Locate the cell with the specified text and output its [x, y] center coordinate. 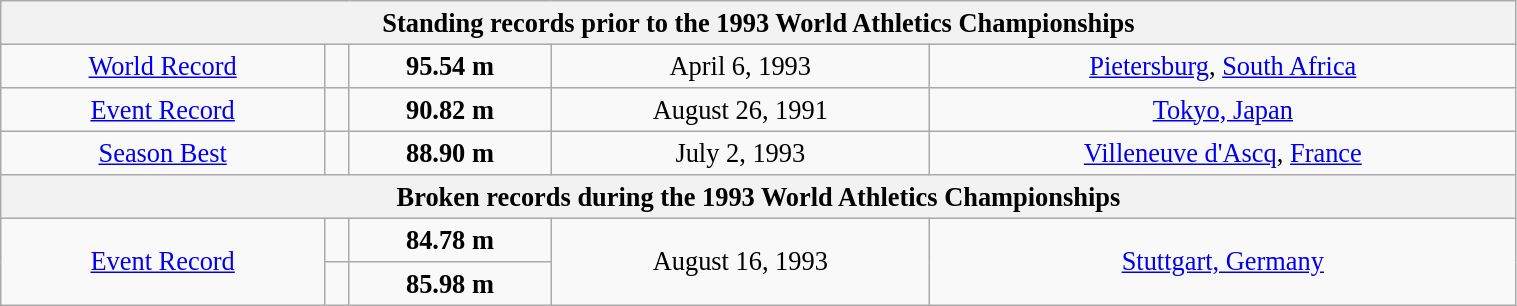
World Record [163, 66]
July 2, 1993 [740, 153]
Tokyo, Japan [1223, 109]
August 16, 1993 [740, 262]
Standing records prior to the 1993 World Athletics Championships [758, 22]
April 6, 1993 [740, 66]
85.98 m [450, 284]
Season Best [163, 153]
84.78 m [450, 240]
Pietersburg, South Africa [1223, 66]
90.82 m [450, 109]
Stuttgart, Germany [1223, 262]
Villeneuve d'Ascq, France [1223, 153]
Broken records during the 1993 World Athletics Championships [758, 197]
August 26, 1991 [740, 109]
88.90 m [450, 153]
95.54 m [450, 66]
